Scan for the cell matching the given text and deliver its [x, y] coordinate at center. 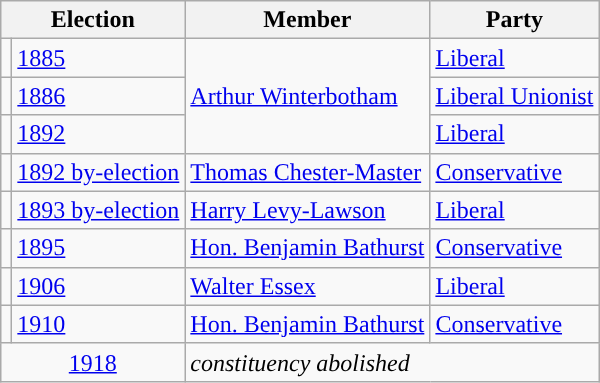
Walter Essex [308, 286]
Liberal Unionist [514, 96]
1895 [98, 248]
1893 by-election [98, 210]
Harry Levy-Lawson [308, 210]
1885 [98, 58]
Member [308, 20]
1910 [98, 324]
1906 [98, 286]
1886 [98, 96]
1918 [93, 362]
Arthur Winterbotham [308, 96]
Party [514, 20]
Thomas Chester-Master [308, 172]
1892 [98, 134]
Election [93, 20]
1892 by-election [98, 172]
constituency abolished [392, 362]
